Detect which cell encompasses the target text, then output its (X, Y) center coordinate. 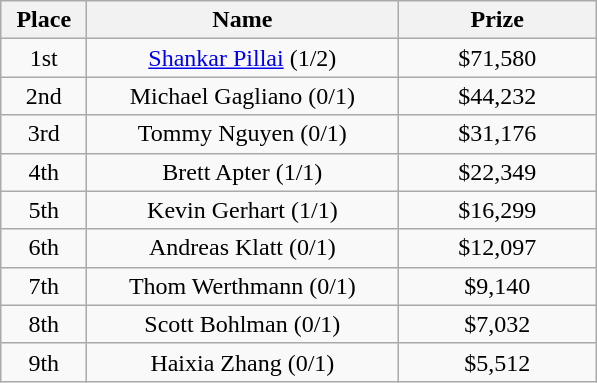
6th (44, 248)
1st (44, 58)
Thom Werthmann (0/1) (242, 286)
Michael Gagliano (0/1) (242, 96)
Tommy Nguyen (0/1) (242, 134)
Brett Apter (1/1) (242, 172)
$7,032 (498, 324)
Shankar Pillai (1/2) (242, 58)
Scott Bohlman (0/1) (242, 324)
Andreas Klatt (0/1) (242, 248)
8th (44, 324)
3rd (44, 134)
5th (44, 210)
$9,140 (498, 286)
2nd (44, 96)
$12,097 (498, 248)
Kevin Gerhart (1/1) (242, 210)
$71,580 (498, 58)
$22,349 (498, 172)
Place (44, 20)
7th (44, 286)
$16,299 (498, 210)
$5,512 (498, 362)
$31,176 (498, 134)
Haixia Zhang (0/1) (242, 362)
4th (44, 172)
Name (242, 20)
9th (44, 362)
$44,232 (498, 96)
Prize (498, 20)
